Return (X, Y) of the center of cell containing provided text 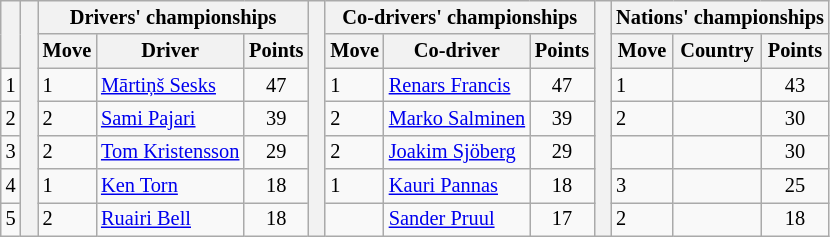
Sander Pruul (457, 219)
Country (717, 51)
Sami Pajari (170, 118)
5 (11, 219)
Driver (170, 51)
Co-drivers' championships (460, 17)
Kauri Pannas (457, 186)
43 (795, 85)
Ken Torn (170, 186)
Renars Francis (457, 85)
Nations' championships (720, 17)
Mārtiņš Sesks (170, 85)
4 (11, 186)
Tom Kristensson (170, 152)
Co-driver (457, 51)
25 (795, 186)
Ruairi Bell (170, 219)
17 (562, 219)
Marko Salminen (457, 118)
Joakim Sjöberg (457, 152)
Drivers' championships (174, 17)
